Extract the [X, Y] coordinate from the center of the cell holding the provided text.  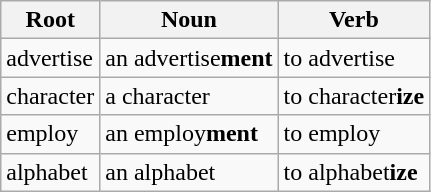
to advertise [354, 58]
character [50, 96]
advertise [50, 58]
an alphabet [189, 172]
Root [50, 20]
to employ [354, 134]
a character [189, 96]
to characterize [354, 96]
alphabet [50, 172]
employ [50, 134]
Verb [354, 20]
to alphabetize [354, 172]
Noun [189, 20]
an advertisement [189, 58]
an employment [189, 134]
